Pinpoint the cell where the given text exists, returning its [x, y] midpoint coordinate. 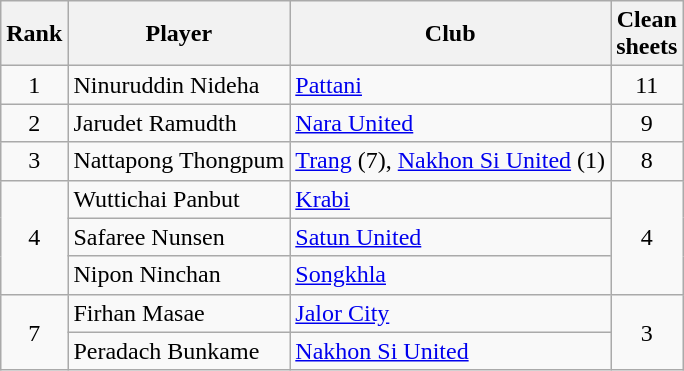
Firhan Masae [179, 313]
Peradach Bunkame [179, 351]
Wuttichai Panbut [179, 199]
Club [450, 34]
7 [34, 332]
Ninuruddin Nideha [179, 85]
1 [34, 85]
11 [647, 85]
Safaree Nunsen [179, 237]
2 [34, 123]
8 [647, 161]
Nipon Ninchan [179, 275]
Player [179, 34]
Trang (7), Nakhon Si United (1) [450, 161]
Rank [34, 34]
Nattapong Thongpum [179, 161]
Nakhon Si United [450, 351]
Satun United [450, 237]
Jarudet Ramudth [179, 123]
Songkhla [450, 275]
Nara United [450, 123]
Pattani [450, 85]
Jalor City [450, 313]
Krabi [450, 199]
Cleansheets [647, 34]
9 [647, 123]
